For the text-containing cell, return its midpoint in (X, Y) coordinate format. 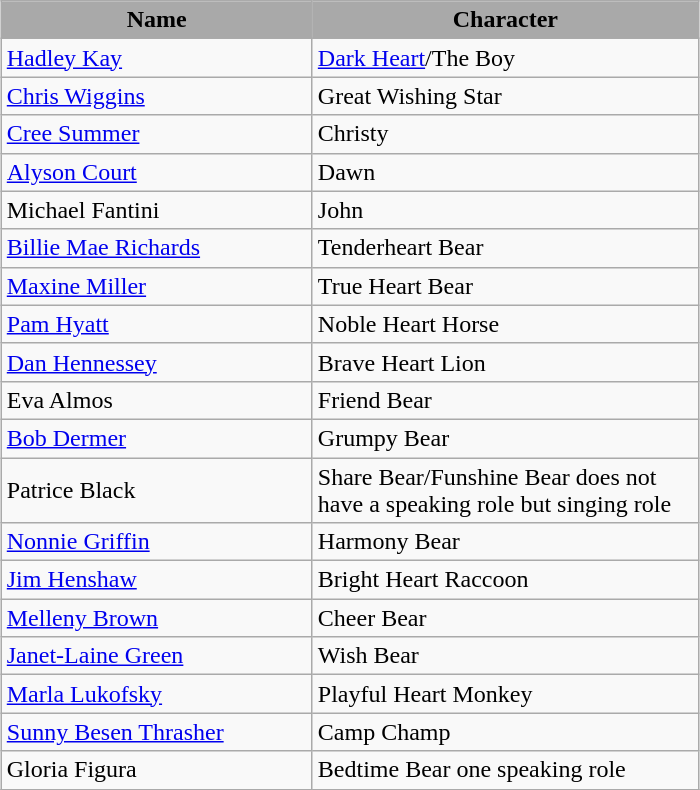
Brave Heart Lion (505, 362)
Playful Heart Monkey (505, 694)
Billie Mae Richards (156, 248)
John (505, 210)
Wish Bear (505, 656)
Patrice Black (156, 490)
Chris Wiggins (156, 96)
Tenderheart Bear (505, 248)
Cree Summer (156, 134)
Bedtime Bear one speaking role (505, 770)
Harmony Bear (505, 542)
True Heart Bear (505, 286)
Share Bear/Funshine Bear does not have a speaking role but singing role (505, 490)
Alyson Court (156, 172)
Name (156, 20)
Eva Almos (156, 400)
Michael Fantini (156, 210)
Dark Heart/The Boy (505, 58)
Cheer Bear (505, 618)
Dan Hennessey (156, 362)
Maxine Miller (156, 286)
Grumpy Bear (505, 438)
Character (505, 20)
Noble Heart Horse (505, 324)
Pam Hyatt (156, 324)
Great Wishing Star (505, 96)
Friend Bear (505, 400)
Jim Henshaw (156, 580)
Sunny Besen Thrasher (156, 732)
Nonnie Griffin (156, 542)
Bright Heart Raccoon (505, 580)
Camp Champ (505, 732)
Dawn (505, 172)
Christy (505, 134)
Janet-Laine Green (156, 656)
Melleny Brown (156, 618)
Bob Dermer (156, 438)
Hadley Kay (156, 58)
Gloria Figura (156, 770)
Marla Lukofsky (156, 694)
